Extract the (x, y) coordinate from the center of the cell holding the provided text.  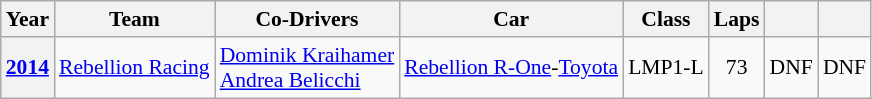
2014 (28, 68)
Class (666, 19)
LMP1-L (666, 68)
Year (28, 19)
Co-Drivers (308, 19)
Rebellion R-One-Toyota (511, 68)
Team (134, 19)
73 (737, 68)
Laps (737, 19)
Car (511, 19)
Rebellion Racing (134, 68)
Dominik Kraihamer Andrea Belicchi (308, 68)
